Scan for the cell matching the given text and deliver its (x, y) coordinate at center. 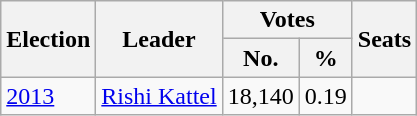
Leader (159, 39)
Seats (384, 39)
No. (260, 58)
2013 (48, 96)
0.19 (326, 96)
Rishi Kattel (159, 96)
18,140 (260, 96)
Election (48, 39)
Votes (287, 20)
% (326, 58)
